Determine the (x, y) coordinate at the center of the cell enclosing the given text.  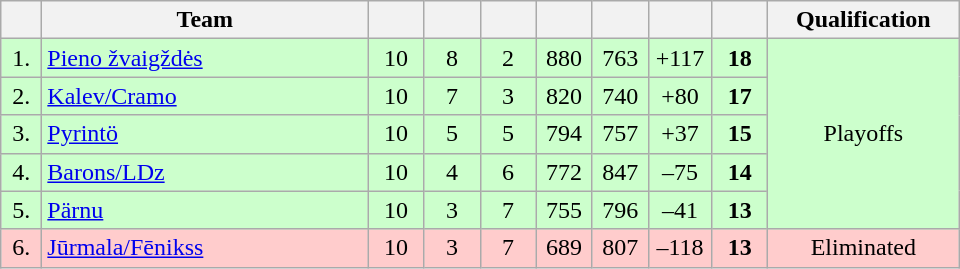
Pieno žvaigždės (205, 58)
–118 (680, 248)
740 (620, 96)
17 (740, 96)
Team (205, 20)
796 (620, 210)
14 (740, 172)
15 (740, 134)
+80 (680, 96)
6. (22, 248)
807 (620, 248)
Eliminated (864, 248)
763 (620, 58)
6 (508, 172)
757 (620, 134)
Playoffs (864, 134)
Jūrmala/Fēnikss (205, 248)
18 (740, 58)
2. (22, 96)
755 (564, 210)
880 (564, 58)
3. (22, 134)
1. (22, 58)
847 (620, 172)
4. (22, 172)
Barons/LDz (205, 172)
2 (508, 58)
772 (564, 172)
Kalev/Cramo (205, 96)
Qualification (864, 20)
820 (564, 96)
794 (564, 134)
Pärnu (205, 210)
689 (564, 248)
–75 (680, 172)
+117 (680, 58)
Pyrintö (205, 134)
4 (452, 172)
+37 (680, 134)
–41 (680, 210)
8 (452, 58)
5. (22, 210)
